Return the (x, y) coordinate for the center point of the cell that contains the specified text.  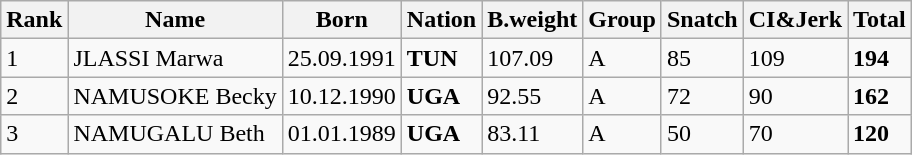
83.11 (532, 134)
NAMUSOKE Becky (175, 96)
2 (34, 96)
Snatch (702, 20)
120 (880, 134)
70 (795, 134)
Name (175, 20)
50 (702, 134)
JLASSI Marwa (175, 58)
10.12.1990 (342, 96)
Rank (34, 20)
1 (34, 58)
Group (622, 20)
107.09 (532, 58)
Total (880, 20)
85 (702, 58)
Born (342, 20)
92.55 (532, 96)
Nation (441, 20)
162 (880, 96)
90 (795, 96)
01.01.1989 (342, 134)
TUN (441, 58)
194 (880, 58)
25.09.1991 (342, 58)
3 (34, 134)
NAMUGALU Beth (175, 134)
109 (795, 58)
B.weight (532, 20)
72 (702, 96)
CI&Jerk (795, 20)
